Locate the cell with the specified text and output its (x, y) center coordinate. 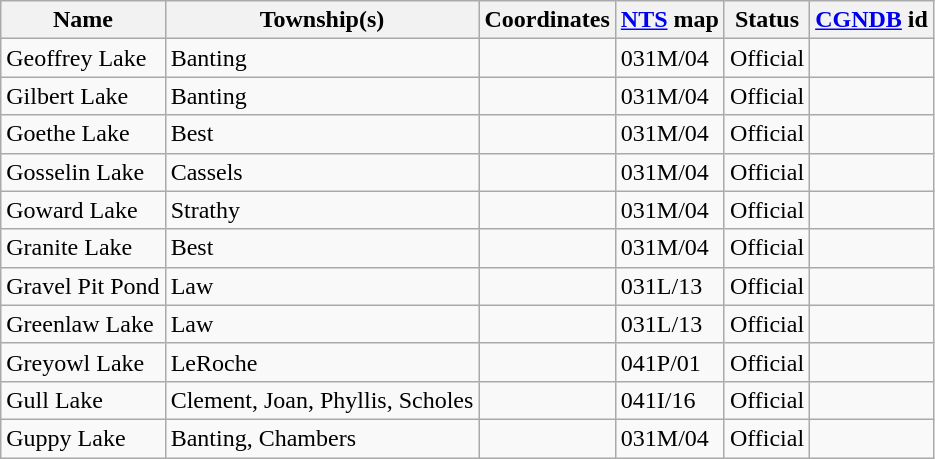
041I/16 (670, 400)
Cassels (322, 172)
Clement, Joan, Phyllis, Scholes (322, 400)
Greenlaw Lake (83, 324)
Guppy Lake (83, 438)
Banting, Chambers (322, 438)
Goward Lake (83, 210)
Goethe Lake (83, 134)
Coordinates (547, 20)
Township(s) (322, 20)
Gosselin Lake (83, 172)
Strathy (322, 210)
Gravel Pit Pond (83, 286)
041P/01 (670, 362)
Status (766, 20)
Gull Lake (83, 400)
CGNDB id (872, 20)
Geoffrey Lake (83, 58)
LeRoche (322, 362)
Granite Lake (83, 248)
NTS map (670, 20)
Greyowl Lake (83, 362)
Name (83, 20)
Gilbert Lake (83, 96)
